Locate the cell with the specified text and output its [x, y] center coordinate. 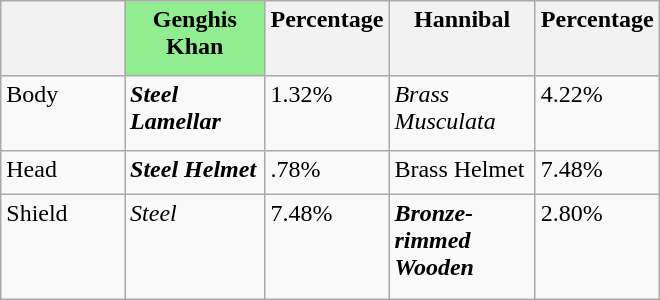
Steel [195, 247]
4.22% [597, 112]
.78% [327, 172]
Body [63, 112]
2.80% [597, 247]
Hannibal [462, 38]
Brass Helmet [462, 172]
Head [63, 172]
Genghis Khan [195, 38]
Bronze-rimmed Wooden [462, 247]
1.32% [327, 112]
Brass Musculata [462, 112]
Shield [63, 247]
Steel Helmet [195, 172]
Steel Lamellar [195, 112]
